Extract the (x, y) coordinate from the center of the cell holding the provided text.  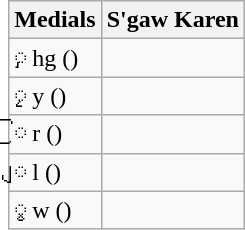
S'gaw Karen (172, 20)
Medials (55, 20)
ှ hg () (55, 58)
ျ l () (55, 172)
ၠ y () (55, 96)
ွ w () (55, 210)
ြ r () (55, 134)
